Extract the (x, y) coordinate from the center of the cell holding the provided text.  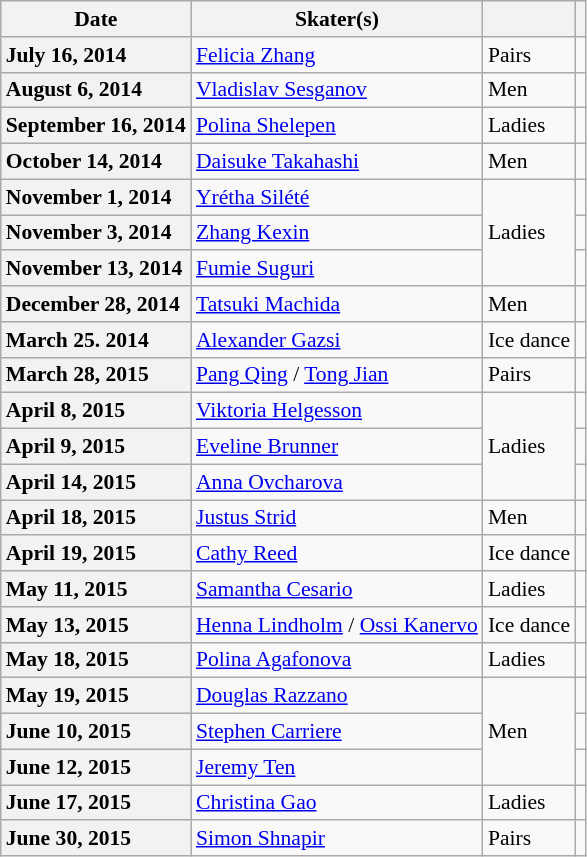
Samantha Cesario (337, 589)
November 3, 2014 (96, 233)
June 17, 2015 (96, 803)
June 30, 2015 (96, 839)
June 10, 2015 (96, 732)
July 16, 2014 (96, 55)
March 28, 2015 (96, 375)
Eveline Brunner (337, 447)
Henna Lindholm / Ossi Kanervo (337, 625)
November 1, 2014 (96, 197)
Viktoria Helgesson (337, 411)
April 19, 2015 (96, 554)
Douglas Razzano (337, 696)
April 18, 2015 (96, 518)
Yrétha Silété (337, 197)
Vladislav Sesganov (337, 90)
Pang Qing / Tong Jian (337, 375)
Daisuke Takahashi (337, 162)
May 19, 2015 (96, 696)
October 14, 2014 (96, 162)
Date (96, 19)
Jeremy Ten (337, 767)
Felicia Zhang (337, 55)
Polina Shelepen (337, 126)
April 9, 2015 (96, 447)
March 25. 2014 (96, 340)
May 18, 2015 (96, 660)
Skater(s) (337, 19)
Stephen Carriere (337, 732)
April 8, 2015 (96, 411)
June 12, 2015 (96, 767)
August 6, 2014 (96, 90)
Justus Strid (337, 518)
Alexander Gazsi (337, 340)
May 13, 2015 (96, 625)
September 16, 2014 (96, 126)
Simon Shnapir (337, 839)
Tatsuki Machida (337, 304)
Christina Gao (337, 803)
Anna Ovcharova (337, 482)
December 28, 2014 (96, 304)
Polina Agafonova (337, 660)
April 14, 2015 (96, 482)
Zhang Kexin (337, 233)
Fumie Suguri (337, 269)
Cathy Reed (337, 554)
May 11, 2015 (96, 589)
November 13, 2014 (96, 269)
